Scan for the cell matching the given text and deliver its (x, y) coordinate at center. 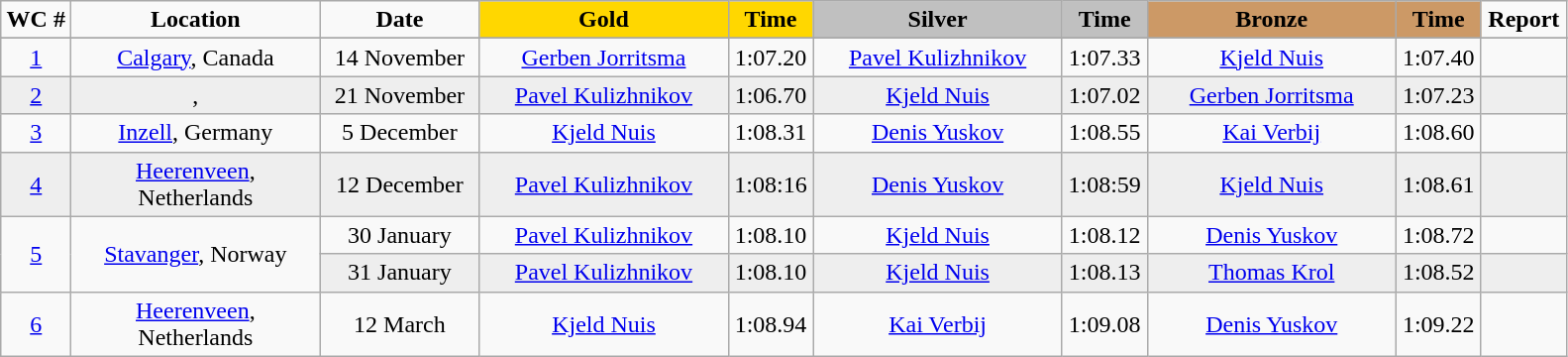
1:07.02 (1104, 95)
1:08.13 (1104, 273)
Location (196, 20)
1:08.52 (1438, 273)
1:08.60 (1438, 133)
6 (36, 323)
Inzell, Germany (196, 133)
31 January (400, 273)
5 December (400, 133)
12 December (400, 184)
1:07.20 (771, 58)
1:08:59 (1104, 184)
1:07.33 (1104, 58)
Report (1523, 20)
14 November (400, 58)
5 (36, 254)
Thomas Krol (1272, 273)
1:08.72 (1438, 235)
4 (36, 184)
Silver (937, 20)
1:08:16 (771, 184)
1:08.61 (1438, 184)
1:07.40 (1438, 58)
1:09.22 (1438, 323)
1:07.23 (1438, 95)
21 November (400, 95)
Date (400, 20)
2 (36, 95)
1:08.31 (771, 133)
Stavanger, Norway (196, 254)
1:09.08 (1104, 323)
3 (36, 133)
, (196, 95)
1:06.70 (771, 95)
1:08.12 (1104, 235)
30 January (400, 235)
1:08.94 (771, 323)
1:08.55 (1104, 133)
Bronze (1272, 20)
12 March (400, 323)
WC # (36, 20)
Gold (604, 20)
Calgary, Canada (196, 58)
1 (36, 58)
